Extract the (X, Y) coordinate from the center of the cell holding the provided text.  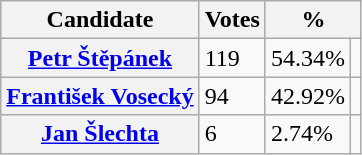
42.92% (308, 96)
Petr Štěpánek (100, 58)
Jan Šlechta (100, 134)
54.34% (308, 58)
6 (232, 134)
2.74% (308, 134)
94 (232, 96)
Votes (232, 20)
František Vosecký (100, 96)
119 (232, 58)
Candidate (100, 20)
% (313, 20)
